Return the (X, Y) coordinate for the center point of the cell that contains the specified text.  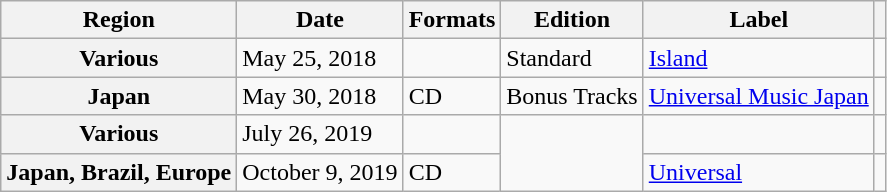
Island (758, 58)
Universal (758, 172)
Universal Music Japan (758, 96)
Date (320, 20)
May 25, 2018 (320, 58)
Japan, Brazil, Europe (119, 172)
Region (119, 20)
July 26, 2019 (320, 134)
October 9, 2019 (320, 172)
Standard (572, 58)
Formats (452, 20)
Japan (119, 96)
Bonus Tracks (572, 96)
Label (758, 20)
Edition (572, 20)
May 30, 2018 (320, 96)
